Output the [X, Y] coordinate of the center of the cell containing the given text.  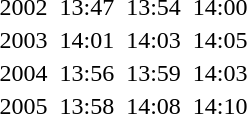
14:01 [87, 40]
13:56 [87, 73]
13:59 [154, 73]
14:03 [154, 40]
